Return the [x, y] coordinate for the center point of the cell that contains the specified text.  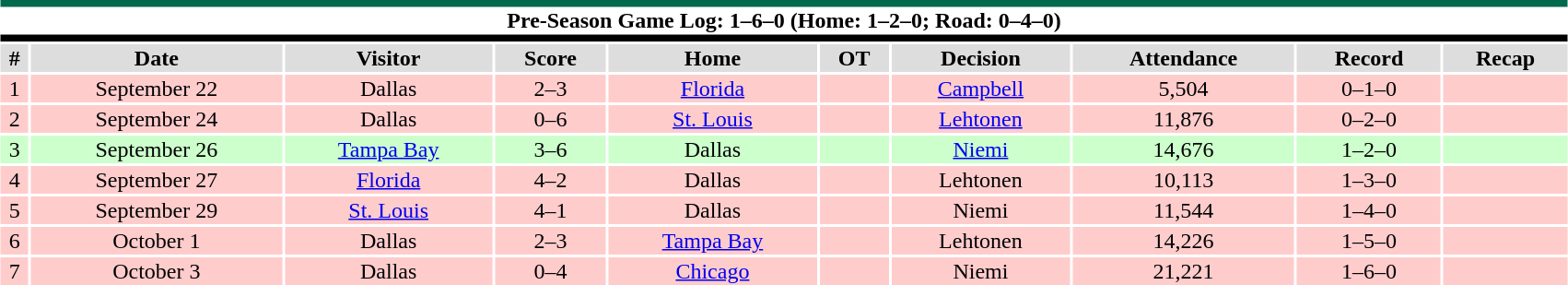
September 26 [157, 149]
Visitor [389, 58]
Date [157, 58]
0–6 [551, 119]
Decision [980, 58]
11,544 [1183, 210]
6 [15, 241]
October 3 [157, 271]
11,876 [1183, 119]
Pre-Season Game Log: 1–6–0 (Home: 1–2–0; Road: 0–4–0) [784, 20]
4–2 [551, 180]
September 29 [157, 210]
Record [1369, 58]
October 1 [157, 241]
Score [551, 58]
3–6 [551, 149]
1–5–0 [1369, 241]
Attendance [1183, 58]
14,676 [1183, 149]
0–2–0 [1369, 119]
1–4–0 [1369, 210]
5,504 [1183, 89]
Campbell [980, 89]
Home [713, 58]
21,221 [1183, 271]
4 [15, 180]
0–4 [551, 271]
2 [15, 119]
7 [15, 271]
4–1 [551, 210]
1–2–0 [1369, 149]
Chicago [713, 271]
10,113 [1183, 180]
3 [15, 149]
1–3–0 [1369, 180]
OT [854, 58]
14,226 [1183, 241]
# [15, 58]
September 24 [157, 119]
September 27 [157, 180]
Recap [1505, 58]
0–1–0 [1369, 89]
September 22 [157, 89]
1–6–0 [1369, 271]
5 [15, 210]
1 [15, 89]
